Provide the (x, y) coordinate of the cell's center where the given text is located.  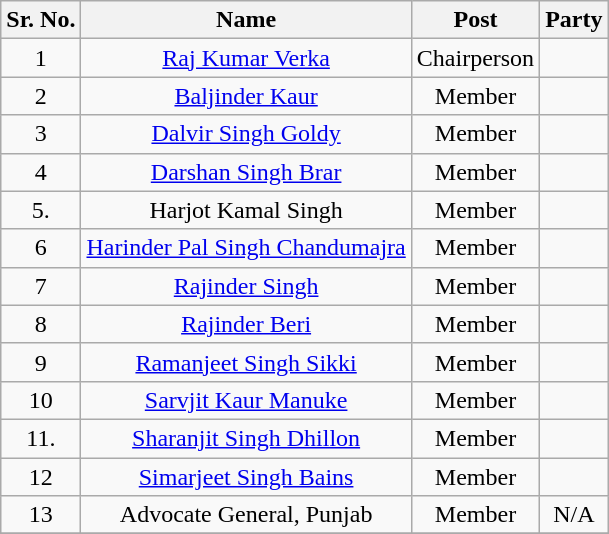
9 (41, 362)
Name (246, 20)
Darshan Singh Brar (246, 172)
12 (41, 477)
13 (41, 515)
Baljinder Kaur (246, 96)
Rajinder Beri (246, 324)
5. (41, 210)
Chairperson (475, 58)
4 (41, 172)
N/A (574, 515)
Sarvjit Kaur Manuke (246, 400)
11. (41, 438)
2 (41, 96)
Raj Kumar Verka (246, 58)
7 (41, 286)
Simarjeet Singh Bains (246, 477)
3 (41, 134)
6 (41, 248)
Dalvir Singh Goldy (246, 134)
Rajinder Singh (246, 286)
Harinder Pal Singh Chandumajra (246, 248)
Party (574, 20)
Sr. No. (41, 20)
Post (475, 20)
1 (41, 58)
Ramanjeet Singh Sikki (246, 362)
8 (41, 324)
10 (41, 400)
Sharanjit Singh Dhillon (246, 438)
Advocate General, Punjab (246, 515)
Harjot Kamal Singh (246, 210)
